Capture the cell that displays the provided text and extract its (X, Y) central coordinate. 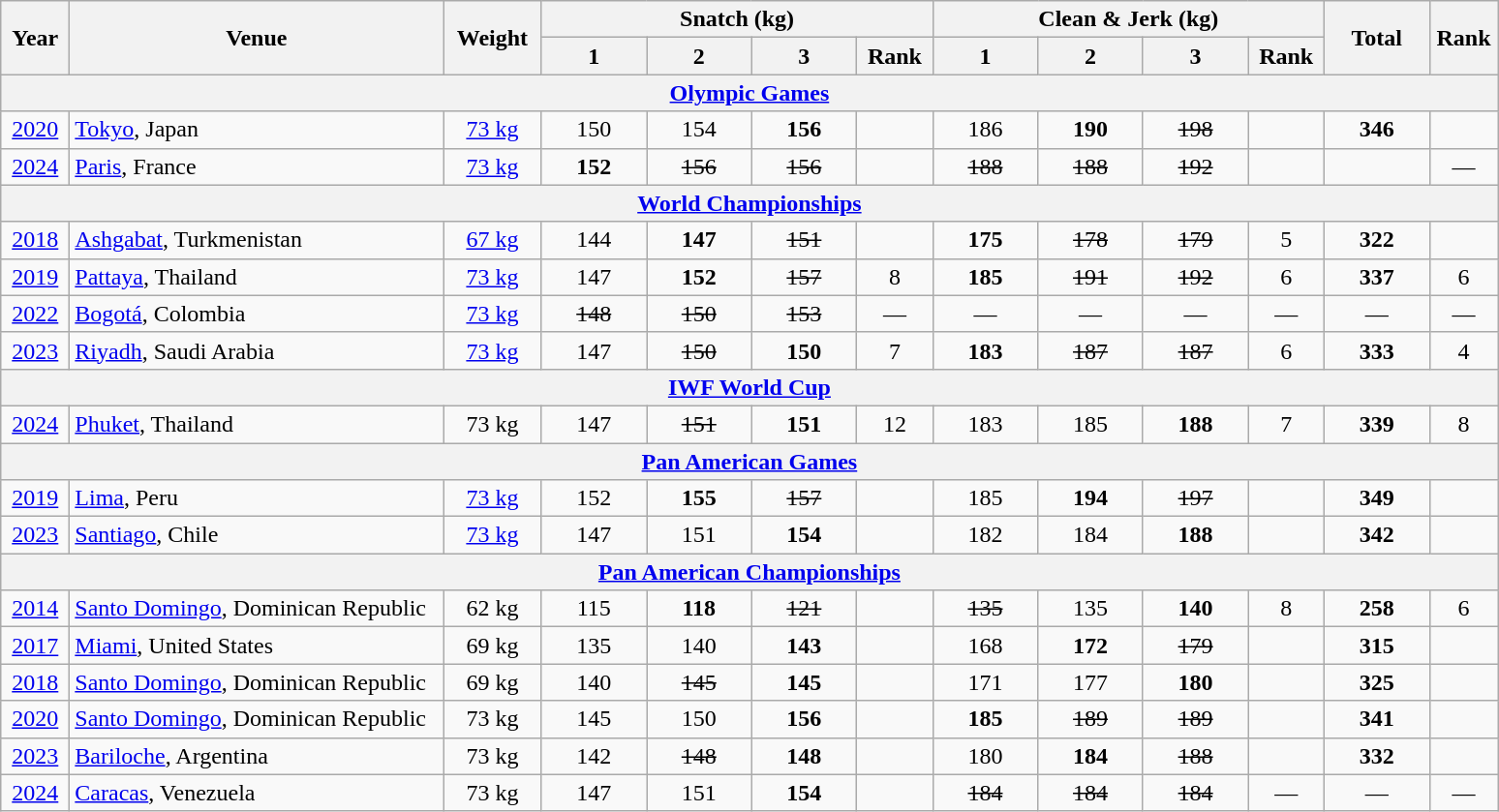
Lima, Peru (257, 498)
155 (699, 498)
153 (804, 314)
World Championships (749, 203)
333 (1377, 350)
Phuket, Thailand (257, 424)
315 (1377, 646)
171 (986, 682)
342 (1377, 535)
144 (595, 240)
175 (986, 240)
178 (1090, 240)
349 (1377, 498)
172 (1090, 646)
118 (699, 609)
142 (595, 756)
258 (1377, 609)
Snatch (kg) (737, 19)
197 (1195, 498)
IWF World Cup (749, 387)
Pan American Games (749, 462)
2014 (35, 609)
190 (1090, 130)
Year (35, 38)
2022 (35, 314)
337 (1377, 277)
143 (804, 646)
Bariloche, Argentina (257, 756)
Miami, United States (257, 646)
339 (1377, 424)
346 (1377, 130)
Bogotá, Colombia (257, 314)
322 (1377, 240)
121 (804, 609)
Clean & Jerk (kg) (1128, 19)
Pan American Championships (749, 572)
Weight (492, 38)
Caracas, Venezuela (257, 793)
Pattaya, Thailand (257, 277)
Total (1377, 38)
4 (1464, 350)
Tokyo, Japan (257, 130)
Santiago, Chile (257, 535)
194 (1090, 498)
Ashgabat, Turkmenistan (257, 240)
Riyadh, Saudi Arabia (257, 350)
2017 (35, 646)
Olympic Games (749, 93)
177 (1090, 682)
182 (986, 535)
191 (1090, 277)
67 kg (492, 240)
198 (1195, 130)
115 (595, 609)
5 (1286, 240)
Paris, France (257, 166)
12 (895, 424)
168 (986, 646)
62 kg (492, 609)
Venue (257, 38)
325 (1377, 682)
186 (986, 130)
341 (1377, 719)
332 (1377, 756)
